Return (x, y) of the center of cell containing provided text 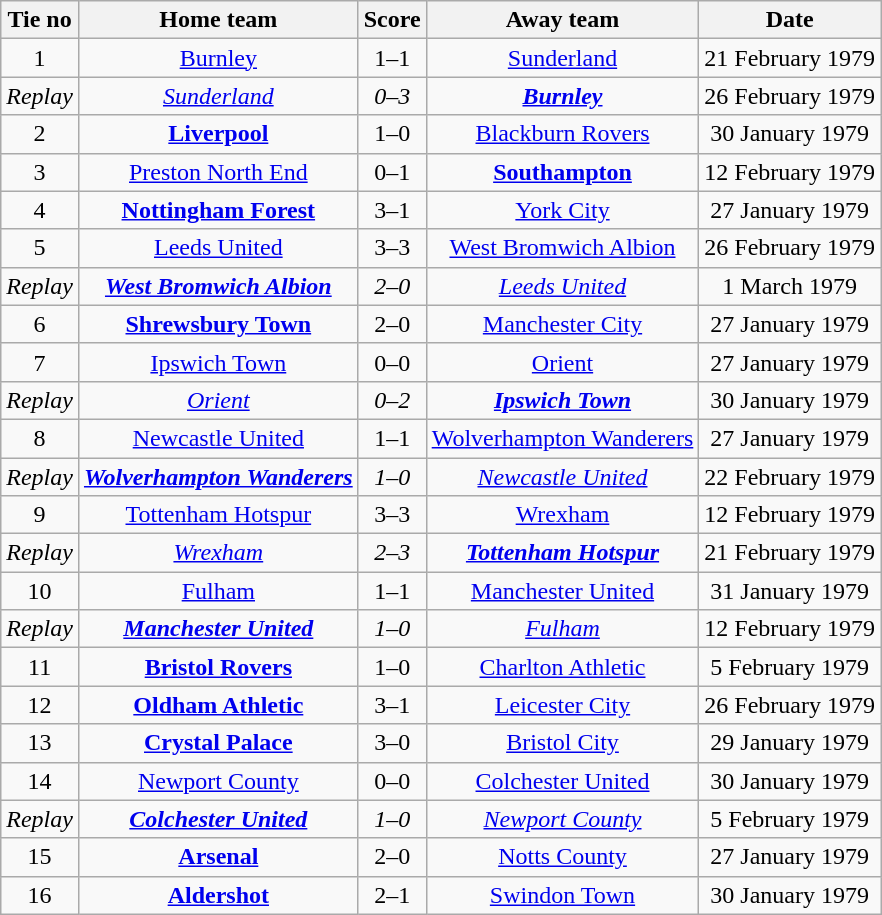
1 (40, 58)
Notts County (562, 857)
3–0 (392, 743)
York City (562, 210)
Blackburn Rovers (562, 134)
Manchester City (562, 324)
Aldershot (218, 895)
11 (40, 667)
13 (40, 743)
3 (40, 172)
Swindon Town (562, 895)
0–1 (392, 172)
2–1 (392, 895)
2 (40, 134)
4 (40, 210)
Charlton Athletic (562, 667)
Home team (218, 20)
22 February 1979 (790, 477)
Oldham Athletic (218, 705)
7 (40, 362)
0–2 (392, 400)
Preston North End (218, 172)
2–3 (392, 553)
8 (40, 438)
16 (40, 895)
29 January 1979 (790, 743)
6 (40, 324)
Crystal Palace (218, 743)
10 (40, 591)
0–3 (392, 96)
Nottingham Forest (218, 210)
12 (40, 705)
15 (40, 857)
Bristol City (562, 743)
31 January 1979 (790, 591)
Southampton (562, 172)
Shrewsbury Town (218, 324)
Liverpool (218, 134)
5 (40, 248)
Arsenal (218, 857)
9 (40, 515)
14 (40, 781)
Leicester City (562, 705)
Score (392, 20)
Away team (562, 20)
Bristol Rovers (218, 667)
Tie no (40, 20)
1 March 1979 (790, 286)
Date (790, 20)
